Search for the cell housing the specified text and yield its (X, Y) center coordinate. 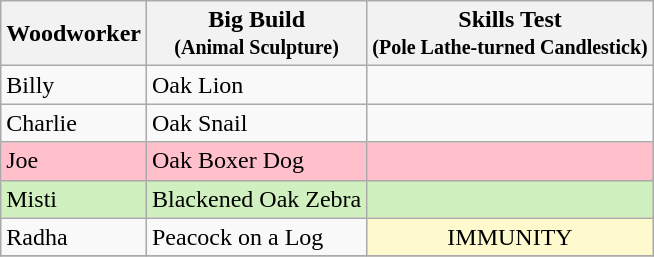
IMMUNITY (510, 237)
Radha (74, 237)
Charlie (74, 123)
Oak Boxer Dog (256, 161)
Big Build(Animal Sculpture) (256, 34)
Misti (74, 199)
Oak Snail (256, 123)
Skills Test(Pole Lathe-turned Candlestick) (510, 34)
Peacock on a Log (256, 237)
Billy (74, 85)
Woodworker (74, 34)
Oak Lion (256, 85)
Blackened Oak Zebra (256, 199)
Joe (74, 161)
